Output the (X, Y) coordinate of the center of the cell containing the given text.  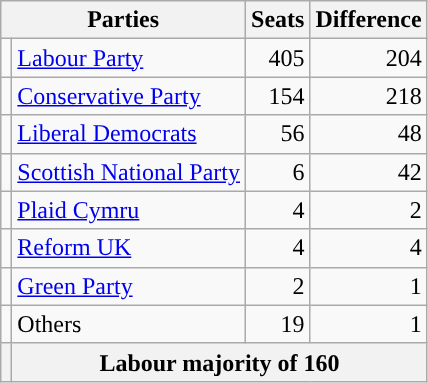
Others (129, 324)
405 (278, 58)
19 (278, 324)
Differ­ence (368, 20)
Liberal Democrats (129, 134)
Labour Party (129, 58)
Parties (124, 20)
56 (278, 134)
Labour majority of 160 (220, 362)
Seats (278, 20)
6 (278, 172)
42 (368, 172)
Green Party (129, 286)
Reform UK (129, 248)
Conservative Party (129, 96)
154 (278, 96)
48 (368, 134)
204 (368, 58)
218 (368, 96)
Scottish National Party (129, 172)
Plaid Cymru (129, 210)
